Pinpoint the cell where the given text exists, returning its [x, y] midpoint coordinate. 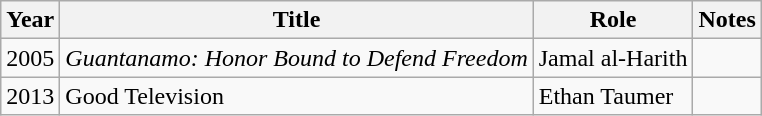
Role [613, 20]
Good Television [296, 96]
2013 [30, 96]
Ethan Taumer [613, 96]
Year [30, 20]
Guantanamo: Honor Bound to Defend Freedom [296, 58]
Title [296, 20]
Notes [727, 20]
2005 [30, 58]
Jamal al-Harith [613, 58]
